Determine the [x, y] coordinate at the center of the cell enclosing the given text.  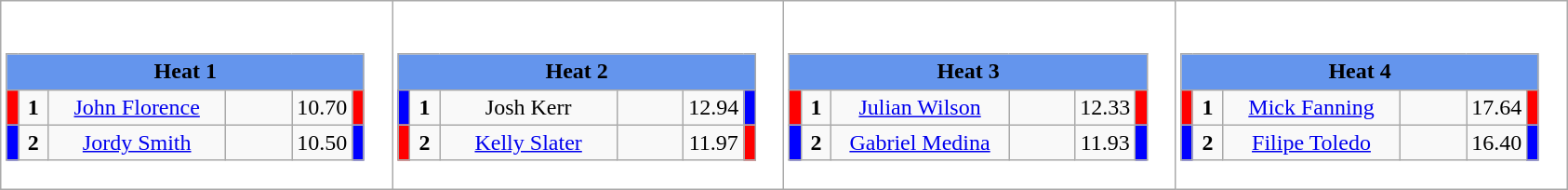
11.93 [1105, 142]
10.70 [322, 107]
Mick Fanning [1311, 107]
Heat 2 1 Josh Kerr 12.94 2 Kelly Slater 11.97 [588, 95]
12.94 [714, 107]
Heat 4 1 Mick Fanning 17.64 2 Filipe Toledo 16.40 [1371, 95]
Heat 3 [968, 72]
17.64 [1497, 107]
John Florence [138, 107]
12.33 [1105, 107]
16.40 [1497, 142]
Heat 3 1 Julian Wilson 12.33 2 Gabriel Medina 11.93 [980, 95]
Jordy Smith [138, 142]
Josh Kerr [528, 107]
Kelly Slater [528, 142]
Heat 1 [185, 72]
Julian Wilson [921, 107]
Gabriel Medina [921, 142]
10.50 [322, 142]
11.97 [714, 142]
Heat 4 [1360, 72]
Filipe Toledo [1311, 142]
Heat 2 [577, 72]
Heat 1 1 John Florence 10.70 2 Jordy Smith 10.50 [197, 95]
